Detect which cell encompasses the target text, then output its [x, y] center coordinate. 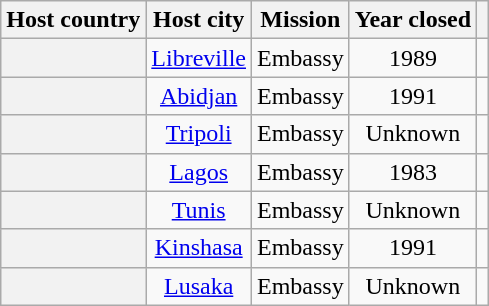
Lagos [199, 172]
Lusaka [199, 286]
Year closed [412, 20]
1989 [412, 58]
Mission [301, 20]
Tunis [199, 210]
Libreville [199, 58]
Abidjan [199, 96]
Tripoli [199, 134]
Host country [74, 20]
1983 [412, 172]
Host city [199, 20]
Kinshasa [199, 248]
